Identify which cell holds the provided text, then report its [x, y] central coordinate. 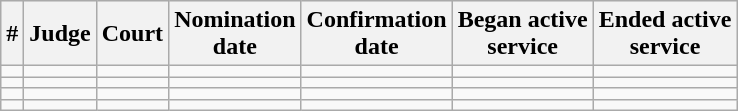
Confirmationdate [376, 34]
Court [132, 34]
Began activeservice [522, 34]
# [12, 34]
Judge [60, 34]
Nominationdate [235, 34]
Ended activeservice [665, 34]
